Locate the cell with the specified text and output its [X, Y] center coordinate. 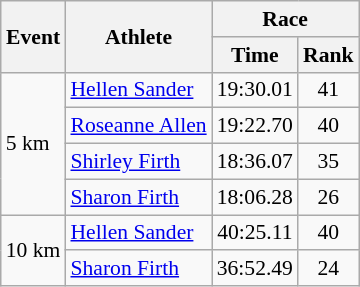
Roseanne Allen [138, 126]
19:22.70 [255, 126]
19:30.01 [255, 90]
18:36.07 [255, 162]
35 [328, 162]
Rank [328, 55]
5 km [34, 143]
24 [328, 269]
Athlete [138, 36]
26 [328, 197]
Race [286, 19]
36:52.49 [255, 269]
Event [34, 36]
Time [255, 55]
18:06.28 [255, 197]
40:25.11 [255, 233]
Shirley Firth [138, 162]
41 [328, 90]
10 km [34, 250]
